Extract the [x, y] coordinate from the center of the cell holding the provided text.  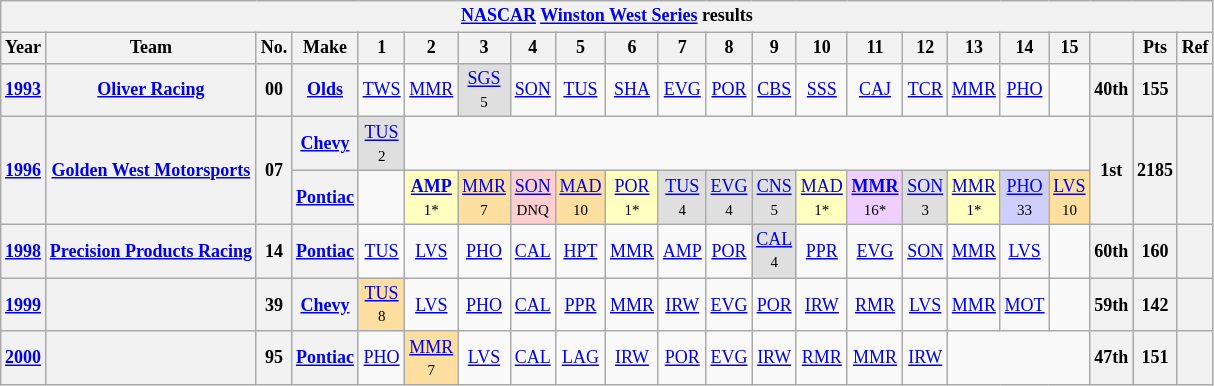
2185 [1156, 170]
Golden West Motorsports [150, 170]
TWS [382, 90]
40th [1112, 90]
39 [274, 305]
1999 [24, 305]
SGS5 [484, 90]
07 [274, 170]
SHA [632, 90]
TUS4 [682, 197]
60th [1112, 251]
Year [24, 48]
CBS [774, 90]
10 [822, 48]
8 [729, 48]
POR1* [632, 197]
Precision Products Racing [150, 251]
155 [1156, 90]
7 [682, 48]
5 [580, 48]
00 [274, 90]
1 [382, 48]
AMP1* [432, 197]
AMP [682, 251]
SSS [822, 90]
160 [1156, 251]
1st [1112, 170]
TUS8 [382, 305]
EVG4 [729, 197]
2000 [24, 358]
CAJ [875, 90]
Team [150, 48]
CAL4 [774, 251]
142 [1156, 305]
47th [1112, 358]
MMR16* [875, 197]
SON3 [926, 197]
6 [632, 48]
11 [875, 48]
4 [532, 48]
MAD10 [580, 197]
1998 [24, 251]
MAD1* [822, 197]
Make [326, 48]
Ref [1195, 48]
Olds [326, 90]
59th [1112, 305]
TUS2 [382, 144]
9 [774, 48]
95 [274, 358]
151 [1156, 358]
HPT [580, 251]
13 [974, 48]
1996 [24, 170]
15 [1070, 48]
3 [484, 48]
MOT [1024, 305]
No. [274, 48]
Pts [1156, 48]
Oliver Racing [150, 90]
MMR1* [974, 197]
LVS10 [1070, 197]
LAG [580, 358]
TCR [926, 90]
1993 [24, 90]
PHO33 [1024, 197]
12 [926, 48]
CNS5 [774, 197]
NASCAR Winston West Series results [607, 16]
SONDNQ [532, 197]
2 [432, 48]
